Output the (x, y) coordinate of the center of the cell containing the given text.  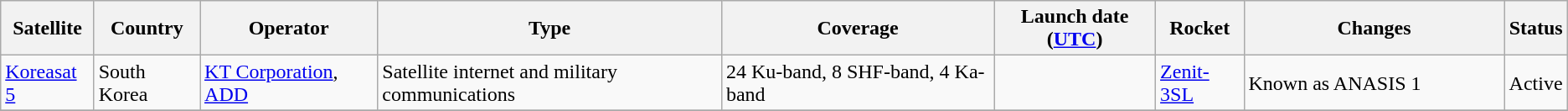
Satellite internet and military communications (549, 82)
Known as ANASIS 1 (1374, 82)
KT Corporation, ADD (289, 82)
Type (549, 29)
Status (1536, 29)
Koreasat 5 (47, 82)
Satellite (47, 29)
Changes (1374, 29)
Coverage (858, 29)
Operator (289, 29)
Country (147, 29)
Active (1536, 82)
Zenit-3SL (1199, 82)
South Korea (147, 82)
24 Ku-band, 8 SHF-band, 4 Ka-band (858, 82)
Rocket (1199, 29)
Launch date (UTC) (1075, 29)
